Determine the (x, y) coordinate at the center of the cell enclosing the given text.  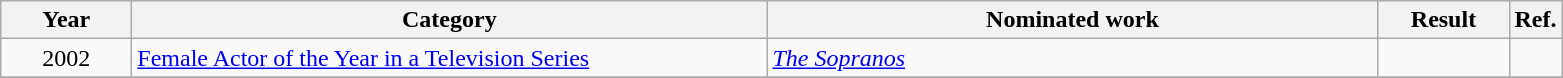
Female Actor of the Year in a Television Series (450, 58)
The Sopranos (1072, 58)
Year (66, 20)
2002 (66, 58)
Nominated work (1072, 20)
Category (450, 20)
Ref. (1536, 20)
Result (1444, 20)
